Scan for the cell matching the given text and deliver its (x, y) coordinate at center. 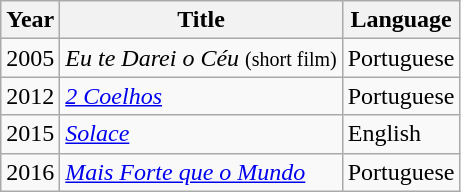
2 Coelhos (201, 96)
2012 (30, 96)
Solace (201, 134)
2016 (30, 172)
Mais Forte que o Mundo (201, 172)
Year (30, 20)
Language (401, 20)
English (401, 134)
Eu te Darei o Céu (short film) (201, 58)
2005 (30, 58)
Title (201, 20)
2015 (30, 134)
